Scan for the cell matching the given text and deliver its [X, Y] coordinate at center. 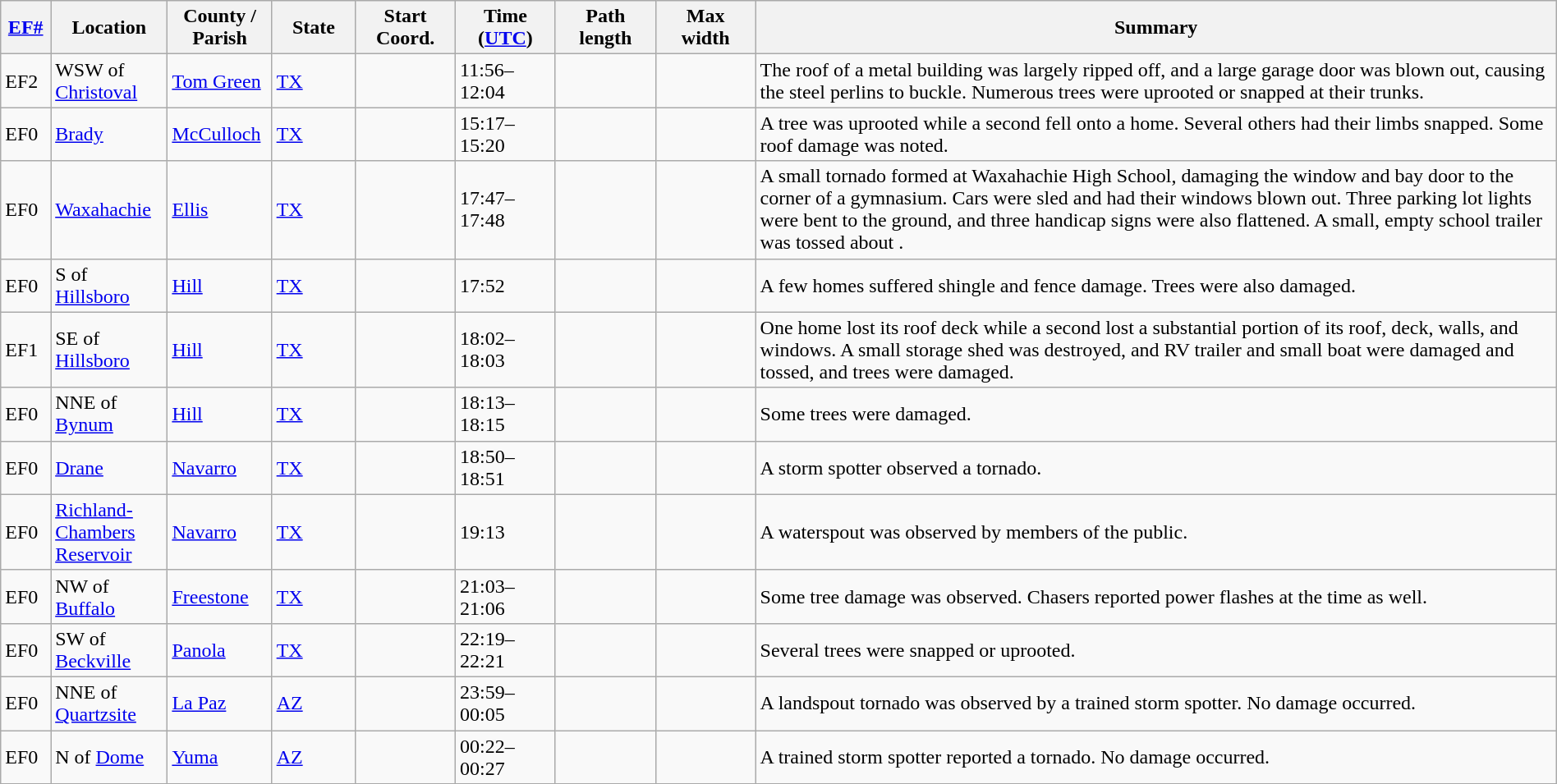
18:02–18:03 [506, 350]
Some tree damage was observed. Chasers reported power flashes at the time as well. [1156, 596]
SE of Hillsboro [109, 350]
A landspout tornado was observed by a trained storm spotter. No damage occurred. [1156, 703]
La Paz [220, 703]
SW of Beckville [109, 650]
EF2 [26, 80]
A waterspout was observed by members of the public. [1156, 532]
NW of Buffalo [109, 596]
County / Parish [220, 28]
Ellis [220, 210]
A tree was uprooted while a second fell onto a home. Several others had their limbs snapped. Some roof damage was noted. [1156, 135]
A trained storm spotter reported a tornado. No damage occurred. [1156, 757]
Brady [109, 135]
Drane [109, 468]
Several trees were snapped or uprooted. [1156, 650]
18:13–18:15 [506, 414]
22:19–22:21 [506, 650]
21:03–21:06 [506, 596]
Max width [705, 28]
WSW of Christoval [109, 80]
N of Dome [109, 757]
Freestone [220, 596]
11:56–12:04 [506, 80]
Waxahachie [109, 210]
A storm spotter observed a tornado. [1156, 468]
00:22–00:27 [506, 757]
EF# [26, 28]
S of Hillsboro [109, 286]
Summary [1156, 28]
State [314, 28]
19:13 [506, 532]
17:47–17:48 [506, 210]
Yuma [220, 757]
15:17–15:20 [506, 135]
NNE of Bynum [109, 414]
Path length [605, 28]
Some trees were damaged. [1156, 414]
Time (UTC) [506, 28]
Panola [220, 650]
17:52 [506, 286]
Richland-Chambers Reservoir [109, 532]
23:59–00:05 [506, 703]
McCulloch [220, 135]
18:50–18:51 [506, 468]
EF1 [26, 350]
Start Coord. [406, 28]
NNE of Quartzsite [109, 703]
Location [109, 28]
Tom Green [220, 80]
A few homes suffered shingle and fence damage. Trees were also damaged. [1156, 286]
